Search for the cell housing the specified text and yield its (X, Y) center coordinate. 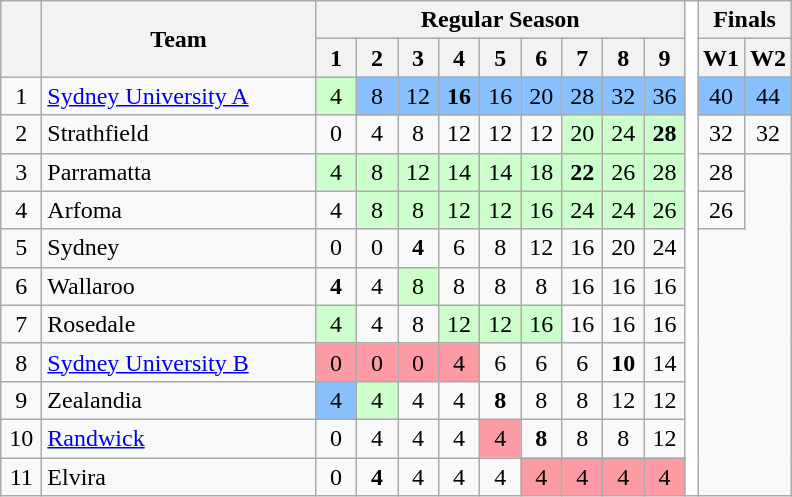
44 (768, 96)
22 (582, 172)
40 (722, 96)
Randwick (179, 438)
Wallaroo (179, 286)
36 (664, 96)
Regular Season (500, 20)
Elvira (179, 477)
Strathfield (179, 134)
18 (542, 172)
W1 (722, 58)
Parramatta (179, 172)
11 (22, 477)
W2 (768, 58)
Sydney University A (179, 96)
Arfoma (179, 210)
Team (179, 39)
Zealandia (179, 400)
Sydney University B (179, 362)
Finals (745, 20)
Rosedale (179, 324)
Sydney (179, 248)
